Identify which cell holds the provided text, then report its [X, Y] central coordinate. 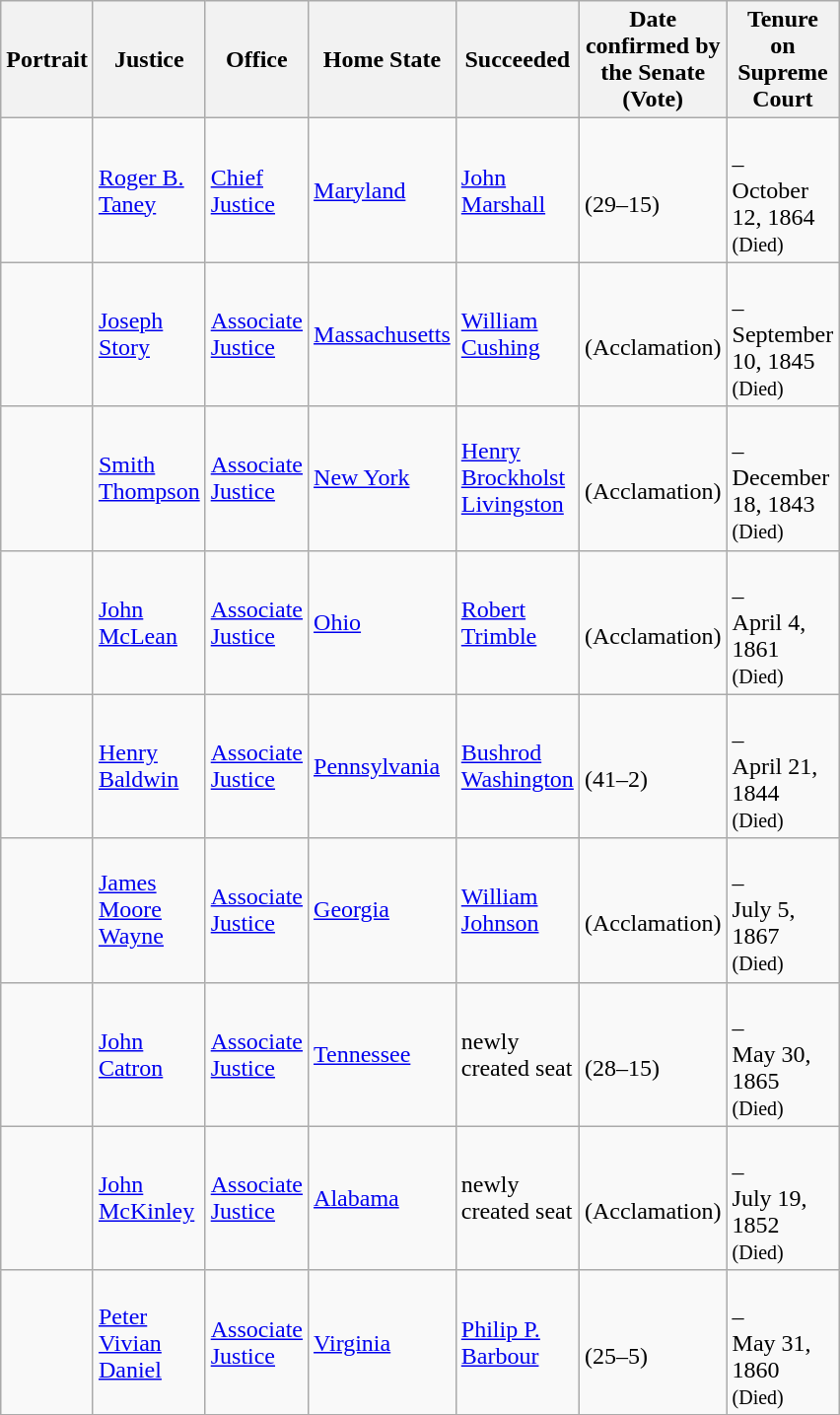
Philip P. Barbour [517, 1342]
Tenure on Supreme Court [783, 59]
Maryland [383, 190]
–July 5, 1867(Died) [783, 910]
Henry Brockholst Livingston [517, 478]
–September 10, 1845(Died) [783, 334]
–July 19, 1852(Died) [783, 1198]
–May 31, 1860(Died) [783, 1342]
(25–5) [653, 1342]
William Johnson [517, 910]
Home State [383, 59]
William Cushing [517, 334]
–May 30, 1865(Died) [783, 1054]
Succeeded [517, 59]
Peter Vivian Daniel [149, 1342]
–December 18, 1843(Died) [783, 478]
Date confirmed by the Senate(Vote) [653, 59]
(29–15) [653, 190]
Tennessee [383, 1054]
–April 21, 1844(Died) [783, 766]
Virginia [383, 1342]
James Moore Wayne [149, 910]
John McLean [149, 622]
Pennsylvania [383, 766]
Justice [149, 59]
–April 4, 1861(Died) [783, 622]
Smith Thompson [149, 478]
Portrait [47, 59]
Roger B. Taney [149, 190]
Chief Justice [256, 190]
(28–15) [653, 1054]
Joseph Story [149, 334]
Bushrod Washington [517, 766]
Alabama [383, 1198]
New York [383, 478]
–October 12, 1864(Died) [783, 190]
Office [256, 59]
Ohio [383, 622]
Georgia [383, 910]
John McKinley [149, 1198]
(41–2) [653, 766]
Henry Baldwin [149, 766]
John Marshall [517, 190]
John Catron [149, 1054]
Massachusetts [383, 334]
Robert Trimble [517, 622]
